For the text-containing cell, return its midpoint in [X, Y] coordinate format. 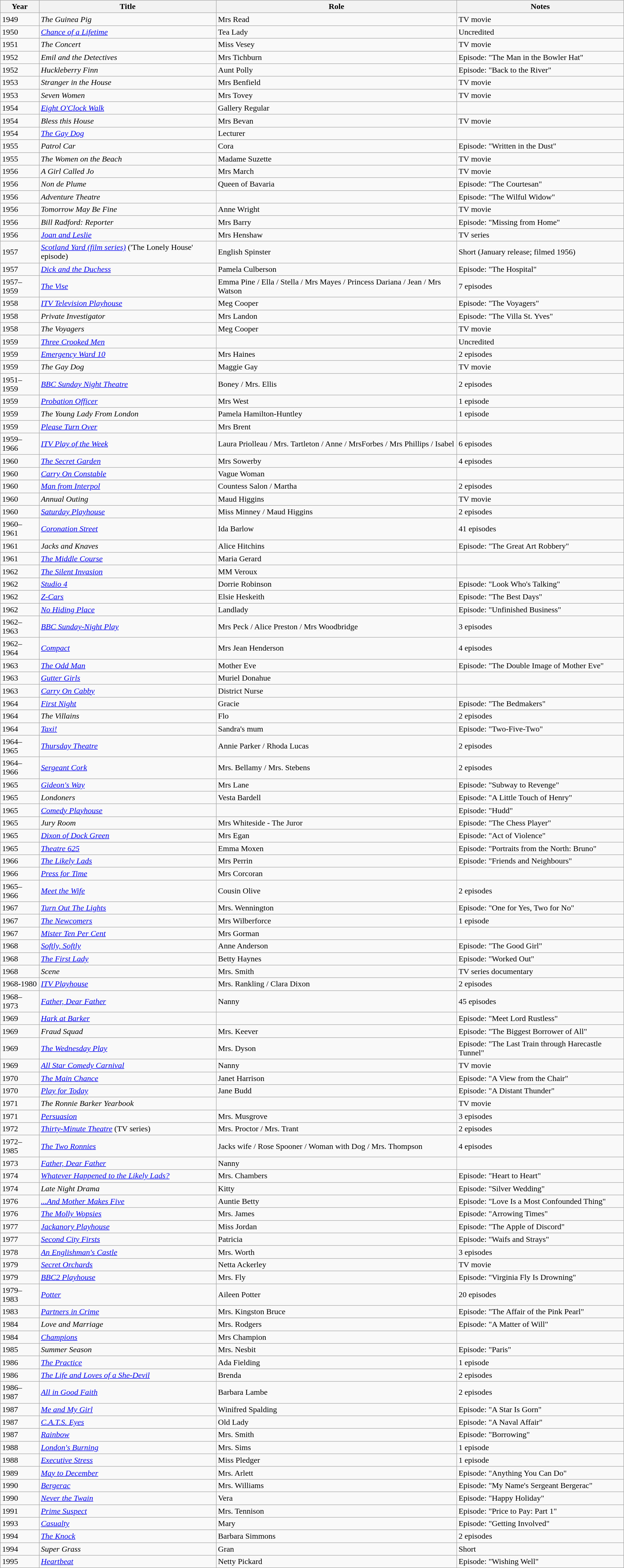
Mrs. Wennington [337, 908]
Mrs. Dyson [337, 1048]
1973 [20, 1163]
Netty Pickard [337, 1562]
The Odd Man [127, 666]
Laura Priolleau / Mrs. Tartleton / Anne / MrsForbes / Mrs Phillips / Isabel [337, 444]
Mrs Tichburn [337, 57]
Vague Woman [337, 474]
Miss Minney / Maud Higgins [337, 512]
Mrs Landon [337, 316]
Muriel Donahue [337, 678]
Barbara Lambe [337, 1392]
Turn Out The Lights [127, 908]
Countess Salon / Martha [337, 486]
Episode: "A Matter of Will" [540, 1324]
Huckleberry Finn [127, 70]
Madame Suzette [337, 159]
Episode: "The Wilful Widow" [540, 197]
Private Investigator [127, 316]
Emil and the Detectives [127, 57]
Episode: "Borrowing" [540, 1435]
Potter [127, 1295]
Cousin Olive [337, 891]
Episode: "Waifs and Strays" [540, 1239]
Episode: "The Man in the Bowler Hat" [540, 57]
Mrs March [337, 172]
1972 [20, 1129]
Maria Gerard [337, 559]
Episode: "Heart to Heart" [540, 1176]
Dixon of Dock Green [127, 835]
Pamela Culberson [337, 269]
Old Lady [337, 1422]
Episode: "A Star Is Gorn" [540, 1409]
Annie Parker / Rhoda Lucas [337, 746]
Mrs Wilberforce [337, 921]
Mrs. Chambers [337, 1176]
Carry On Cabby [127, 691]
Year [20, 7]
Episode: "The Double Image of Mother Eve" [540, 666]
1993 [20, 1524]
Dick and the Duchess [127, 269]
Mrs Lane [337, 785]
Hark at Barker [127, 1018]
Theatre 625 [127, 848]
The Silent Invasion [127, 571]
Taxi! [127, 729]
Play for Today [127, 1091]
Mrs Perrin [337, 861]
Maud Higgins [337, 499]
Notes [540, 7]
Alice Hitchins [337, 546]
Summer Season [127, 1350]
Compact [127, 648]
Sergeant Cork [127, 768]
Mrs. Musgrove [337, 1116]
Mother Eve [337, 666]
Mrs Brent [337, 427]
1960–1961 [20, 529]
20 episodes [540, 1295]
Mrs. Sims [337, 1447]
Comedy Playhouse [127, 810]
Brenda [337, 1375]
Episode: "Getting Involved" [540, 1524]
Episode: "Happy Holiday" [540, 1498]
Short [540, 1549]
Barbara Simmons [337, 1536]
The Villains [127, 716]
Mrs Gorman [337, 933]
Mrs Whiteside - The Juror [337, 823]
Seven Women [127, 95]
1965–1966 [20, 891]
Mrs Jean Henderson [337, 648]
TV series [540, 235]
Miss Vesey [337, 45]
45 episodes [540, 1001]
Prime Suspect [127, 1511]
All in Good Faith [127, 1392]
All Star Comedy Carnival [127, 1065]
The Middle Course [127, 559]
Tea Lady [337, 32]
Auntie Betty [337, 1201]
Second City Firsts [127, 1239]
Mrs. Proctor / Mrs. Trant [337, 1129]
Episode: "Written in the Dust" [540, 146]
Joan and Leslie [127, 235]
ITV Television Playhouse [127, 303]
1968–1973 [20, 1001]
Episode: "Worked Out" [540, 959]
Mary [337, 1524]
Jury Room [127, 823]
Episode: "Missing from Home" [540, 222]
Episode: "Hudd" [540, 810]
Episode: "Back to the River" [540, 70]
1968-1980 [20, 984]
Bill Radford: Reporter [127, 222]
Mrs. Bellamy / Mrs. Stebens [337, 768]
Episode: "Meet Lord Rustless" [540, 1018]
Mrs Haines [337, 354]
Cora [337, 146]
Episode: "Silver Wedding" [540, 1189]
Mrs. James [337, 1214]
Episode: "The Voyagers" [540, 303]
Coronation Street [127, 529]
1951 [20, 45]
Episode: "The Last Train through Harecastle Tunnel" [540, 1048]
Episode: "Subway to Revenge" [540, 785]
Scene [127, 971]
Aileen Potter [337, 1295]
Mrs Henshaw [337, 235]
Mrs Sowerby [337, 461]
Thirty-Minute Theatre (TV series) [127, 1129]
Jacks wife / Rose Spooner / Woman with Dog / Mrs. Thompson [337, 1146]
Saturday Playhouse [127, 512]
Gideon's Way [127, 785]
May to December [127, 1473]
1962–1964 [20, 648]
Episode: "Unfinished Business" [540, 609]
The Practice [127, 1362]
Partners in Crime [127, 1312]
Late Night Drama [127, 1189]
Executive Stress [127, 1460]
Me and My Girl [127, 1409]
Episode: "A View from the Chair" [540, 1078]
1979–1983 [20, 1295]
Short (January release; filmed 1956) [540, 252]
Episode: "Friends and Neighbours" [540, 861]
The Ronnie Barker Yearbook [127, 1104]
Mrs Egan [337, 835]
MM Veroux [337, 571]
Mrs Barry [337, 222]
Heartbeat [127, 1562]
Gutter Girls [127, 678]
Please Turn Over [127, 427]
The Guinea Pig [127, 19]
Chance of a Lifetime [127, 32]
Mrs. Rodgers [337, 1324]
Mrs. Keever [337, 1031]
An Englishman's Castle [127, 1252]
Episode: "My Name's Sergeant Bergerac" [540, 1485]
Patrol Car [127, 146]
Bergerac [127, 1485]
Episode: "Anything You Can Do" [540, 1473]
1949 [20, 19]
No Hiding Place [127, 609]
Mrs. Worth [337, 1252]
The Likely Lads [127, 861]
ITV Playhouse [127, 984]
Emma Pine / Ella / Stella / Mrs Mayes / Princess Dariana / Jean / Mrs Watson [337, 286]
...And Mother Makes Five [127, 1201]
Mrs. Rankling / Clara Dixon [337, 984]
Jane Budd [337, 1091]
London's Burning [127, 1447]
Champions [127, 1337]
Aunt Polly [337, 70]
Emma Moxen [337, 848]
1989 [20, 1473]
1978 [20, 1252]
1986–1987 [20, 1392]
The Women on the Beach [127, 159]
41 episodes [540, 529]
1983 [20, 1312]
Ada Fielding [337, 1362]
The Molly Wopsies [127, 1214]
1957–1959 [20, 286]
Gallery Regular [337, 108]
First Night [127, 704]
Anne Anderson [337, 946]
Adventure Theatre [127, 197]
Episode: "The Affair of the Pink Pearl" [540, 1312]
Mrs Peck / Alice Preston / Mrs Woodbridge [337, 627]
The Young Lady From London [127, 414]
Scotland Yard (film series) ('The Lonely House' episode) [127, 252]
Sandra's mum [337, 729]
Bless this House [127, 121]
Episode: "Wishing Well" [540, 1562]
Janet Harrison [337, 1078]
Tomorrow May Be Fine [127, 210]
Secret Orchards [127, 1265]
The Knock [127, 1536]
Episode: "Portraits from the North: Bruno" [540, 848]
Episode: "One for Yes, Two for No" [540, 908]
Non de Plume [127, 184]
BBC2 Playhouse [127, 1277]
Episode: "Arrowing Times" [540, 1214]
District Nurse [337, 691]
Elsie Heskeith [337, 597]
1991 [20, 1511]
The Vise [127, 286]
1950 [20, 32]
Gracie [337, 704]
Netta Ackerley [337, 1265]
Londoners [127, 797]
Mrs. Fly [337, 1277]
The Two Ronnies [127, 1146]
Super Grass [127, 1549]
Jackanory Playhouse [127, 1227]
Casualty [127, 1524]
Love and Marriage [127, 1324]
Three Crooked Men [127, 341]
1951–1959 [20, 384]
The Newcomers [127, 921]
Role [337, 7]
1964–1965 [20, 746]
Mrs Tovey [337, 95]
Miss Jordan [337, 1227]
Mister Ten Per Cent [127, 933]
Episode: "The Bedmakers" [540, 704]
Episode: "The Apple of Discord" [540, 1227]
Episode: "The Biggest Borrower of All" [540, 1031]
Press for Time [127, 874]
Mrs Benfield [337, 83]
1962–1963 [20, 627]
Vesta Bardell [337, 797]
A Girl Called Jo [127, 172]
Mrs. Kingston Bruce [337, 1312]
Mrs. Arlett [337, 1473]
1985 [20, 1350]
Winifred Spalding [337, 1409]
Episode: "The Great Art Robbery" [540, 546]
Probation Officer [127, 401]
Landlady [337, 609]
The Secret Garden [127, 461]
Pamela Hamilton-Huntley [337, 414]
Episode: "Love Is a Most Confounded Thing" [540, 1201]
The Wednesday Play [127, 1048]
C.A.T.S. Eyes [127, 1422]
Episode: "A Little Touch of Henry" [540, 797]
Annual Outing [127, 499]
Thursday Theatre [127, 746]
Mrs. Williams [337, 1485]
Fraud Squad [127, 1031]
Emergency Ward 10 [127, 354]
Episode: "Paris" [540, 1350]
The Life and Loves of a She-Devil [127, 1375]
Queen of Bavaria [337, 184]
Episode: "Price to Pay: Part 1" [540, 1511]
Jacks and Knaves [127, 546]
Mrs Bevan [337, 121]
Studio 4 [127, 584]
Never the Twain [127, 1498]
Anne Wright [337, 210]
Dorrie Robinson [337, 584]
BBC Sunday Night Theatre [127, 384]
Meet the Wife [127, 891]
Patricia [337, 1239]
Ida Barlow [337, 529]
The Concert [127, 45]
Kitty [337, 1189]
The Main Chance [127, 1078]
Eight O'Clock Walk [127, 108]
ITV Play of the Week [127, 444]
Rainbow [127, 1435]
Miss Pledger [337, 1460]
Mrs West [337, 401]
7 episodes [540, 286]
English Spinster [337, 252]
The Voyagers [127, 329]
Episode: "A Distant Thunder" [540, 1091]
Mrs Corcoran [337, 874]
Episode: "The Villa St. Yves" [540, 316]
The First Lady [127, 959]
Maggie Gay [337, 367]
Episode: "The Chess Player" [540, 823]
Gran [337, 1549]
Episode: "Two-Five-Two" [540, 729]
Mrs. Tennison [337, 1511]
Episode: "The Courtesan" [540, 184]
Episode: "The Hospital" [540, 269]
Persuasion [127, 1116]
TV series documentary [540, 971]
Mrs. Nesbit [337, 1350]
Episode: "Look Who's Talking" [540, 584]
Z-Cars [127, 597]
1972–1985 [20, 1146]
6 episodes [540, 444]
Betty Haynes [337, 959]
Carry On Constable [127, 474]
1964–1966 [20, 768]
1995 [20, 1562]
Vera [337, 1498]
Flo [337, 716]
Episode: "The Best Days" [540, 597]
Boney / Mrs. Ellis [337, 384]
Episode: "Virginia Fly Is Drowning" [540, 1277]
Title [127, 7]
BBC Sunday-Night Play [127, 627]
Mrs Champion [337, 1337]
Lecturer [337, 133]
Man from Interpol [127, 486]
Stranger in the House [127, 83]
Episode: "A Naval Affair" [540, 1422]
Mrs Read [337, 19]
Softly, Softly [127, 946]
Episode: "The Good Girl" [540, 946]
Whatever Happened to the Likely Lads? [127, 1176]
Episode: "Act of Violence" [540, 835]
1959–1966 [20, 444]
